Find where the given text appears and provide that cell's center as [X, Y] coordinate. 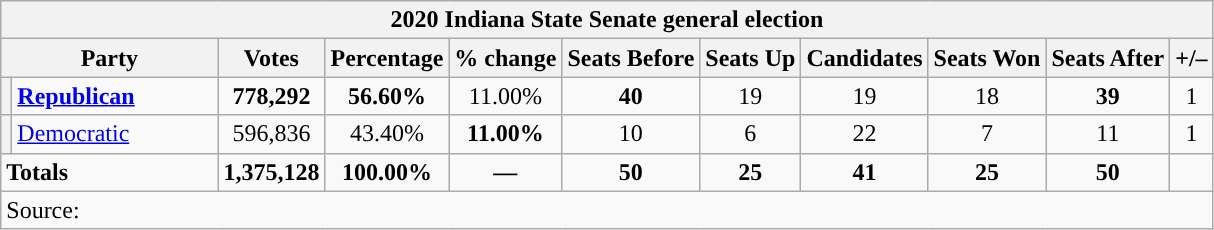
11 [1108, 134]
2020 Indiana State Senate general election [607, 20]
Seats Before [631, 58]
Totals [110, 172]
6 [750, 134]
18 [987, 96]
22 [864, 134]
Seats After [1108, 58]
39 [1108, 96]
100.00% [387, 172]
Candidates [864, 58]
Votes [272, 58]
778,292 [272, 96]
596,836 [272, 134]
Party [110, 58]
% change [506, 58]
Republican [115, 96]
43.40% [387, 134]
+/– [1192, 58]
41 [864, 172]
10 [631, 134]
Source: [607, 210]
— [506, 172]
7 [987, 134]
Democratic [115, 134]
Seats Up [750, 58]
Percentage [387, 58]
1,375,128 [272, 172]
56.60% [387, 96]
Seats Won [987, 58]
40 [631, 96]
